Find where the given text appears and provide that cell's center as (x, y) coordinate. 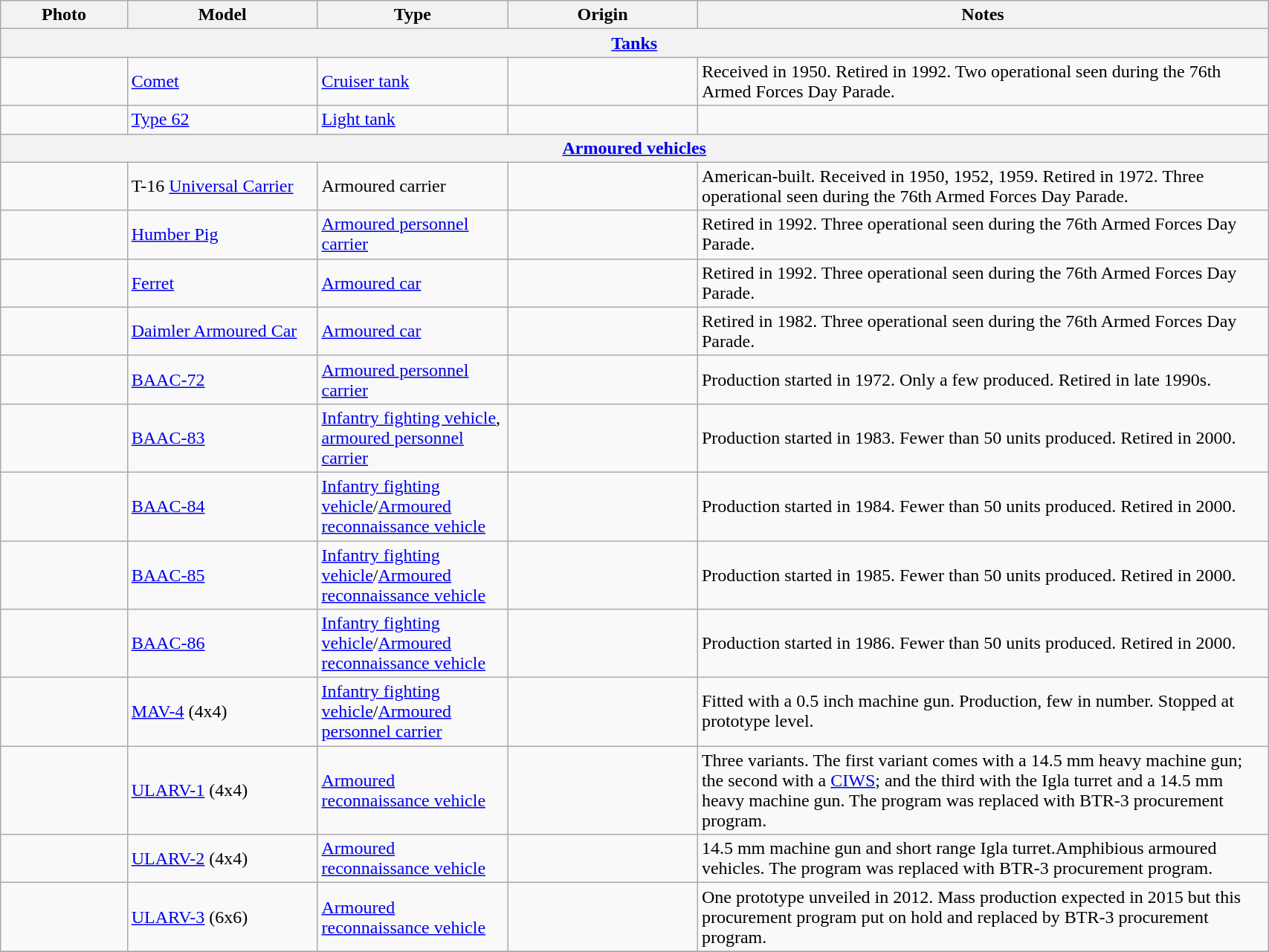
ULARV-2 (4x4) (222, 859)
Fitted with a 0.5 inch machine gun. Production, few in number. Stopped at prototype level. (983, 712)
Ferret (222, 282)
Retired in 1982. Three operational seen during the 76th Armed Forces Day Parade. (983, 331)
Armoured vehicles (635, 148)
Production started in 1985. Fewer than 50 units produced. Retired in 2000. (983, 575)
BAAC-84 (222, 506)
Photo (64, 15)
Type 62 (222, 120)
American-built. Received in 1950, 1952, 1959. Retired in 1972. Three operational seen during the 76th Armed Forces Day Parade. (983, 186)
Infantry fighting vehicle/Armoured personnel carrier (413, 712)
Production started in 1986. Fewer than 50 units produced. Retired in 2000. (983, 644)
T-16 Universal Carrier (222, 186)
Production started in 1984. Fewer than 50 units produced. Retired in 2000. (983, 506)
Tanks (635, 43)
Light tank (413, 120)
BAAC-72 (222, 379)
BAAC-83 (222, 438)
Production started in 1983. Fewer than 50 units produced. Retired in 2000. (983, 438)
Daimler Armoured Car (222, 331)
Received in 1950. Retired in 1992. Two operational seen during the 76th Armed Forces Day Parade. (983, 82)
BAAC-85 (222, 575)
Origin (603, 15)
Production started in 1972. Only a few produced. Retired in late 1990s. (983, 379)
ULARV-1 (4x4) (222, 791)
Infantry fighting vehicle, armoured personnel carrier (413, 438)
Humber Pig (222, 235)
14.5 mm machine gun and short range Igla turret.Amphibious armoured vehicles. The program was replaced with BTR-3 procurement program. (983, 859)
ULARV-3 (6x6) (222, 917)
Armoured carrier (413, 186)
Type (413, 15)
BAAC-86 (222, 644)
Cruiser tank (413, 82)
MAV-4 (4x4) (222, 712)
One prototype unveiled in 2012. Mass production expected in 2015 but this procurement program put on hold and replaced by BTR-3 procurement program. (983, 917)
Notes (983, 15)
Model (222, 15)
Comet (222, 82)
